Return the (x, y) coordinate for the center point of the cell that contains the specified text.  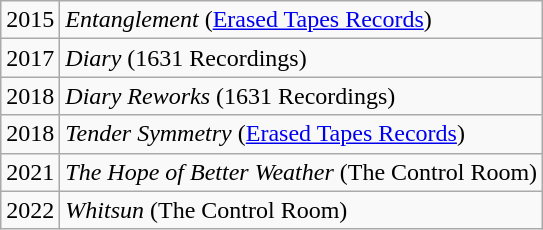
2017 (30, 58)
2015 (30, 20)
Tender Symmetry (Erased Tapes Records) (302, 134)
Diary Reworks (1631 Recordings) (302, 96)
2021 (30, 172)
Entanglement (Erased Tapes Records) (302, 20)
Whitsun (The Control Room) (302, 210)
The Hope of Better Weather (The Control Room) (302, 172)
2022 (30, 210)
Diary (1631 Recordings) (302, 58)
